From the cell containing the given text, extract its center point as (X, Y) coordinate. 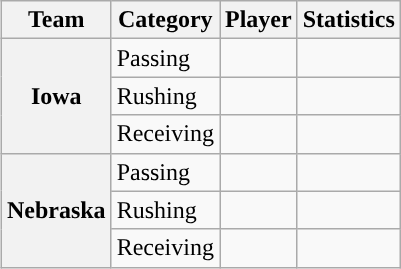
Nebraska (56, 210)
Player (259, 20)
Category (165, 20)
Iowa (56, 96)
Statistics (348, 20)
Team (56, 20)
